Extract the [x, y] coordinate from the center of the cell holding the provided text.  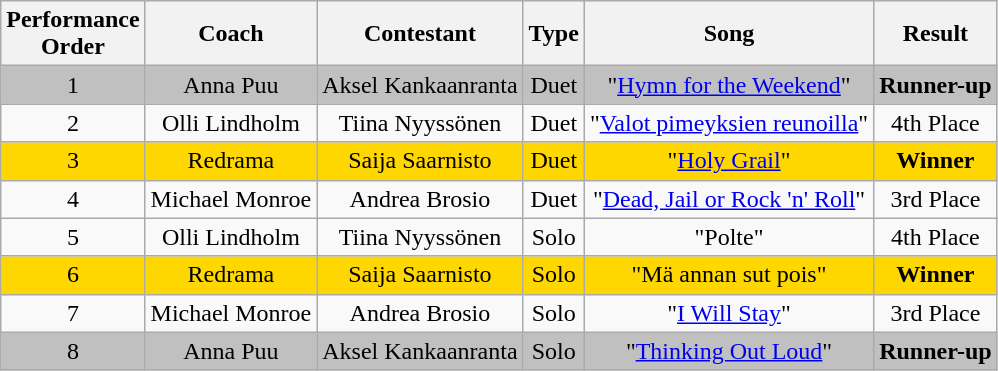
8 [73, 351]
"Hymn for the Weekend" [728, 85]
6 [73, 275]
Song [728, 34]
"Mä annan sut pois" [728, 275]
Contestant [420, 34]
Performance Order [73, 34]
"I Will Stay" [728, 313]
1 [73, 85]
"Thinking Out Loud" [728, 351]
"Dead, Jail or Rock 'n' Roll" [728, 199]
"Valot pimeyksien reunoilla" [728, 123]
Coach [231, 34]
7 [73, 313]
2 [73, 123]
Type [554, 34]
"Polte" [728, 237]
4 [73, 199]
Result [936, 34]
5 [73, 237]
3 [73, 161]
"Holy Grail" [728, 161]
